Identify which cell holds the provided text, then report its (X, Y) central coordinate. 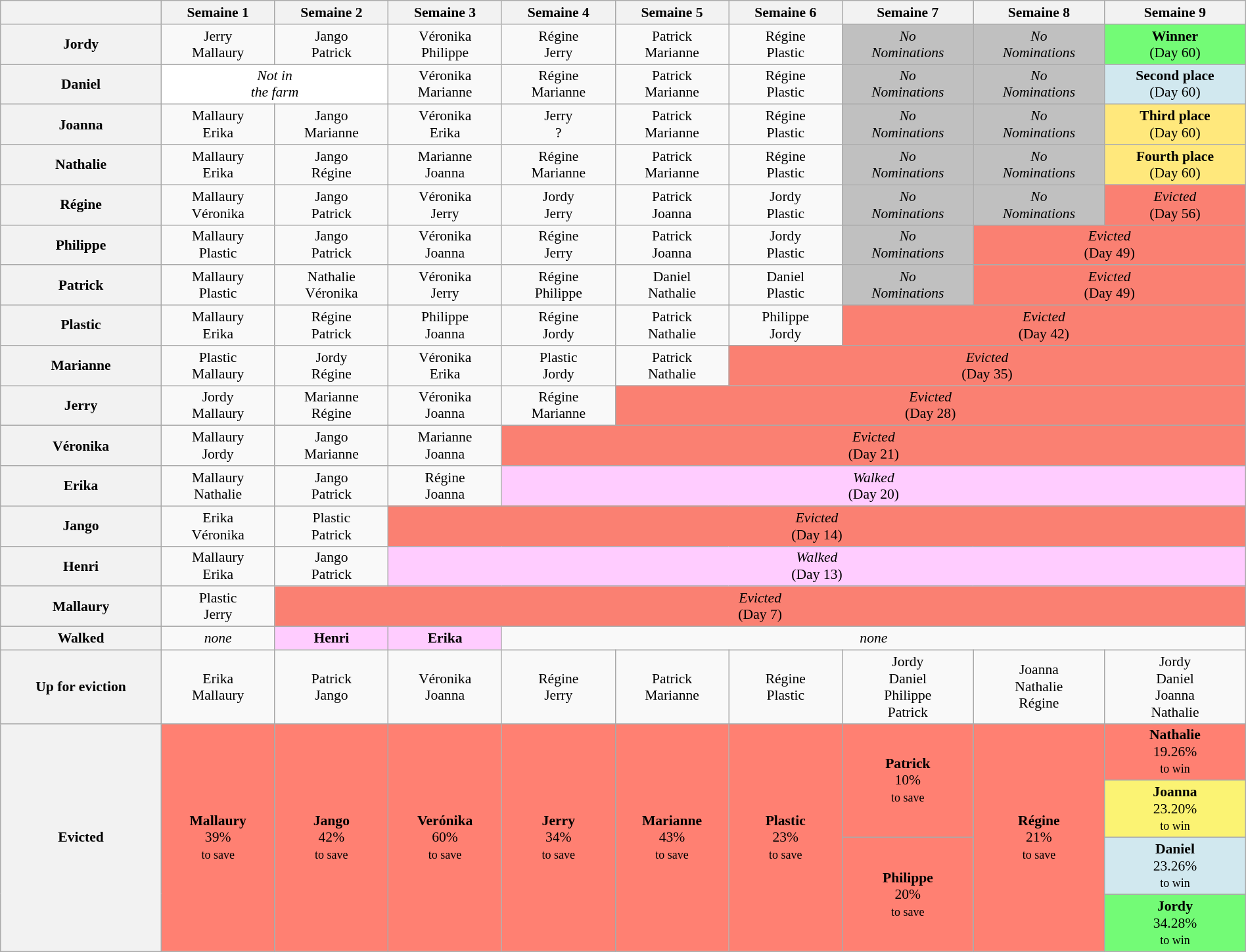
DanielPlastic (786, 285)
Evicted (Day 7) (760, 607)
Plastic (81, 326)
MallauryVéronika (218, 205)
Semaine 5 (672, 12)
JordyRégine (331, 365)
PlasticMallaury (218, 365)
NathalieVéronika (331, 285)
ErikaMallaury (218, 687)
Winner (Day 60) (1175, 45)
Semaine 3 (446, 12)
RégineJoanna (446, 486)
Evicted (Day 42) (1044, 326)
JordyJerry (559, 205)
Véronika (81, 445)
Jordy34.28%to win (1175, 922)
Semaine 9 (1175, 12)
Mallaury (81, 607)
PhilippeJoanna (446, 326)
JordyMallaury (218, 406)
Not inthe farm (275, 84)
Joanna (81, 125)
Walked (Day 13) (818, 566)
MarianneRégine (331, 406)
Nathalie19.26%to win (1175, 752)
Second place (Day 60) (1175, 84)
PlasticPatrick (331, 526)
Semaine 1 (218, 12)
Marianne (81, 365)
PhilippeJordy (786, 326)
JoannaNathalieRégine (1039, 687)
Régine (81, 205)
Jango 42%to save (331, 837)
PlasticJerry (218, 607)
Up for eviction (81, 687)
Mallaury 39%to save (218, 837)
Plastic 23%to save (786, 837)
VéronikaMarianne (446, 84)
VéronikaPhilippe (446, 45)
JerryMallaury (218, 45)
Joanna23.20%to win (1175, 809)
Evicted (Day 56) (1175, 205)
PlasticJordy (559, 365)
MallauryJordy (218, 445)
Evicted (Day 28) (931, 406)
Jerry (81, 406)
Semaine 2 (331, 12)
Evicted (Day 35) (987, 365)
ErikaVéronika (218, 526)
Philippe 20%to save (908, 895)
Semaine 8 (1039, 12)
Verónika 60%to save (446, 837)
Semaine 6 (786, 12)
Jordy (81, 45)
Marianne 43%to save (672, 837)
Philippe (81, 244)
Jerry 34%to save (559, 837)
JordyDanielPhilippePatrick (908, 687)
Régine 21%to save (1039, 837)
PatrickJango (331, 687)
Walked (81, 639)
Nathalie (81, 164)
Semaine 4 (559, 12)
Evicted (81, 837)
JordyDanielJoannaNathalie (1175, 687)
Patrick (81, 285)
Third place (Day 60) (1175, 125)
Semaine 7 (908, 12)
RéginePhilippe (559, 285)
DanielNathalie (672, 285)
Patrick10%to save (908, 781)
RéginePatrick (331, 326)
MallauryNathalie (218, 486)
Evicted (Day 21) (873, 445)
RégineJordy (559, 326)
Fourth place (Day 60) (1175, 164)
JangoRégine (331, 164)
Walked (Day 20) (873, 486)
Evicted (Day 14) (818, 526)
Jango (81, 526)
Daniel (81, 84)
Jerry? (559, 125)
Daniel23.26%to win (1175, 866)
